Return the [X, Y] coordinate for the center point of the cell that contains the specified text.  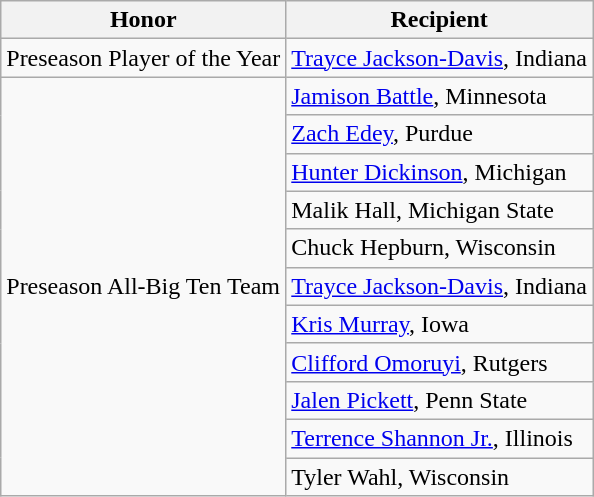
Honor [144, 20]
Kris Murray, Iowa [440, 324]
Jamison Battle, Minnesota [440, 96]
Malik Hall, Michigan State [440, 210]
Tyler Wahl, Wisconsin [440, 477]
Zach Edey, Purdue [440, 134]
Clifford Omoruyi, Rutgers [440, 362]
Hunter Dickinson, Michigan [440, 172]
Jalen Pickett, Penn State [440, 400]
Recipient [440, 20]
Preseason Player of the Year [144, 58]
Terrence Shannon Jr., Illinois [440, 438]
Preseason All-Big Ten Team [144, 286]
Chuck Hepburn, Wisconsin [440, 248]
